Search for the cell housing the specified text and yield its [X, Y] center coordinate. 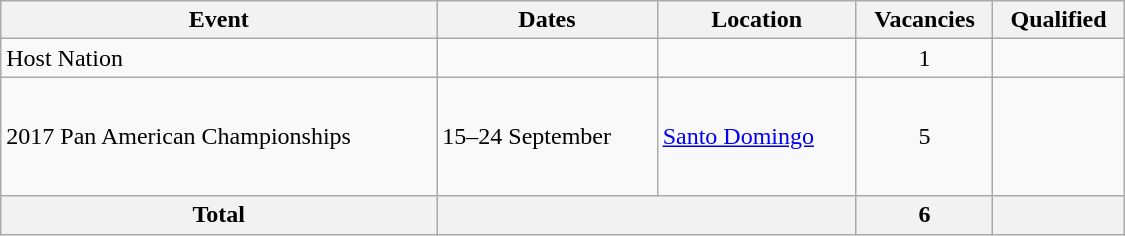
Vacancies [924, 20]
15–24 September [547, 136]
Host Nation [219, 58]
6 [924, 215]
1 [924, 58]
2017 Pan American Championships [219, 136]
Qualified [1058, 20]
Event [219, 20]
Santo Domingo [756, 136]
5 [924, 136]
Location [756, 20]
Dates [547, 20]
Total [219, 215]
